Determine the [X, Y] coordinate at the center of the cell enclosing the given text.  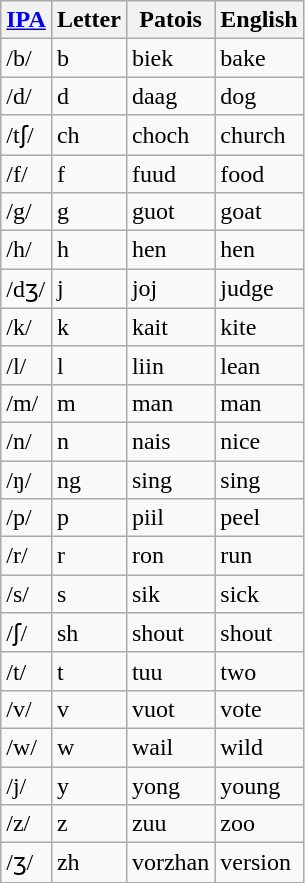
biek [170, 58]
z [88, 824]
w [88, 747]
/ʒ/ [26, 863]
/r/ [26, 556]
ng [88, 479]
church [259, 135]
n [88, 441]
/v/ [26, 709]
version [259, 863]
Patois [170, 20]
fuud [170, 173]
/ŋ/ [26, 479]
d [88, 96]
tuu [170, 671]
goat [259, 212]
peel [259, 518]
/b/ [26, 58]
daag [170, 96]
/k/ [26, 327]
/n/ [26, 441]
vorzhan [170, 863]
kait [170, 327]
vuot [170, 709]
wild [259, 747]
bake [259, 58]
zuu [170, 824]
/h/ [26, 250]
sh [88, 633]
/s/ [26, 594]
t [88, 671]
food [259, 173]
r [88, 556]
zh [88, 863]
/ʃ/ [26, 633]
h [88, 250]
liin [170, 365]
nais [170, 441]
f [88, 173]
yong [170, 785]
/d/ [26, 96]
/f/ [26, 173]
/tʃ/ [26, 135]
two [259, 671]
/l/ [26, 365]
choch [170, 135]
/w/ [26, 747]
ch [88, 135]
p [88, 518]
piil [170, 518]
b [88, 58]
/z/ [26, 824]
v [88, 709]
/p/ [26, 518]
sik [170, 594]
Letter [88, 20]
dog [259, 96]
/t/ [26, 671]
nice [259, 441]
sick [259, 594]
g [88, 212]
m [88, 403]
zoo [259, 824]
s [88, 594]
young [259, 785]
wail [170, 747]
guot [170, 212]
joj [170, 289]
vote [259, 709]
/j/ [26, 785]
ron [170, 556]
kite [259, 327]
run [259, 556]
lean [259, 365]
k [88, 327]
/m/ [26, 403]
l [88, 365]
j [88, 289]
judge [259, 289]
/g/ [26, 212]
IPA [26, 20]
y [88, 785]
/dʒ/ [26, 289]
English [259, 20]
